Extract the (X, Y) coordinate from the center of the cell holding the provided text.  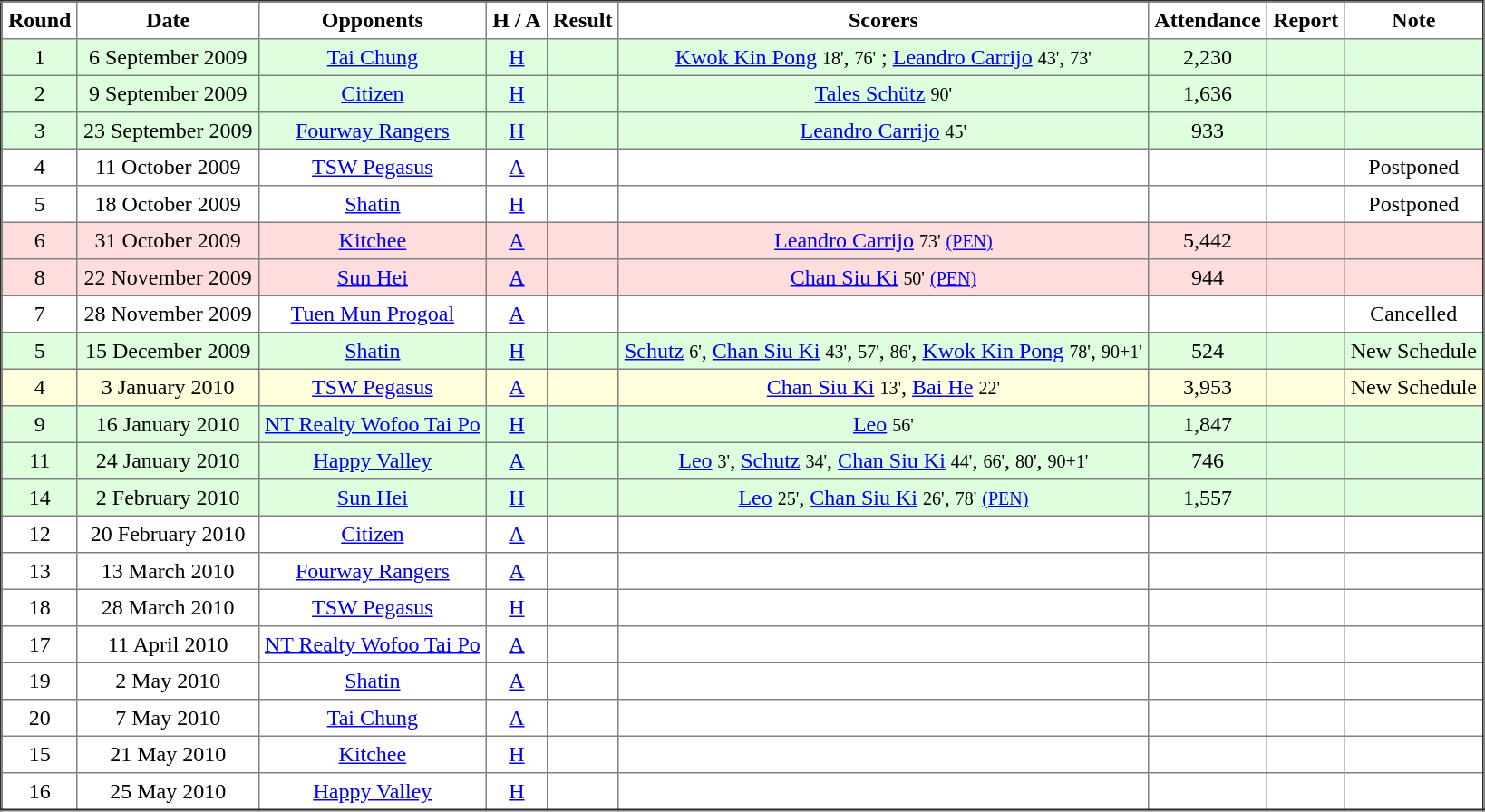
524 (1208, 351)
Tuen Mun Progoal (372, 314)
28 November 2009 (168, 314)
11 April 2010 (168, 644)
Chan Siu Ki 50' (PEN) (883, 277)
15 December 2009 (168, 351)
2 February 2010 (168, 498)
1,557 (1208, 498)
13 March 2010 (168, 571)
11 (40, 460)
Result (582, 20)
25 May 2010 (168, 792)
8 (40, 277)
22 November 2009 (168, 277)
Report (1305, 20)
Chan Siu Ki 13', Bai He 22' (883, 387)
20 (40, 718)
H / A (517, 20)
15 (40, 754)
17 (40, 644)
Tales Schütz 90' (883, 93)
Leo 56' (883, 424)
Kwok Kin Pong 18', 76' ; Leandro Carrijo 43', 73' (883, 57)
18 October 2009 (168, 204)
13 (40, 571)
2,230 (1208, 57)
Cancelled (1414, 314)
1,636 (1208, 93)
6 (40, 240)
9 (40, 424)
18 (40, 607)
5,442 (1208, 240)
746 (1208, 460)
1 (40, 57)
2 May 2010 (168, 681)
Leo 25', Chan Siu Ki 26', 78' (PEN) (883, 498)
16 (40, 792)
7 May 2010 (168, 718)
Leandro Carrijo 45' (883, 130)
16 January 2010 (168, 424)
24 January 2010 (168, 460)
20 February 2010 (168, 534)
Schutz 6', Chan Siu Ki 43', 57', 86', Kwok Kin Pong 78', 90+1' (883, 351)
14 (40, 498)
12 (40, 534)
21 May 2010 (168, 754)
933 (1208, 130)
Note (1414, 20)
11 October 2009 (168, 167)
Opponents (372, 20)
1,847 (1208, 424)
9 September 2009 (168, 93)
Date (168, 20)
944 (1208, 277)
Round (40, 20)
31 October 2009 (168, 240)
Scorers (883, 20)
19 (40, 681)
Leo 3', Schutz 34', Chan Siu Ki 44', 66', 80', 90+1' (883, 460)
3 January 2010 (168, 387)
28 March 2010 (168, 607)
23 September 2009 (168, 130)
3,953 (1208, 387)
6 September 2009 (168, 57)
Leandro Carrijo 73' (PEN) (883, 240)
3 (40, 130)
2 (40, 93)
Attendance (1208, 20)
7 (40, 314)
